For the text-containing cell, return its midpoint in (x, y) coordinate format. 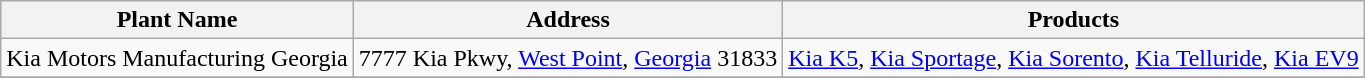
Kia K5, Kia Sportage, Kia Sorento, Kia Telluride, Kia EV9 (1074, 58)
Plant Name (178, 20)
Products (1074, 20)
Address (568, 20)
7777 Kia Pkwy, West Point, Georgia 31833 (568, 58)
Kia Motors Manufacturing Georgia (178, 58)
